From the cell containing the given text, extract its center point as [X, Y] coordinate. 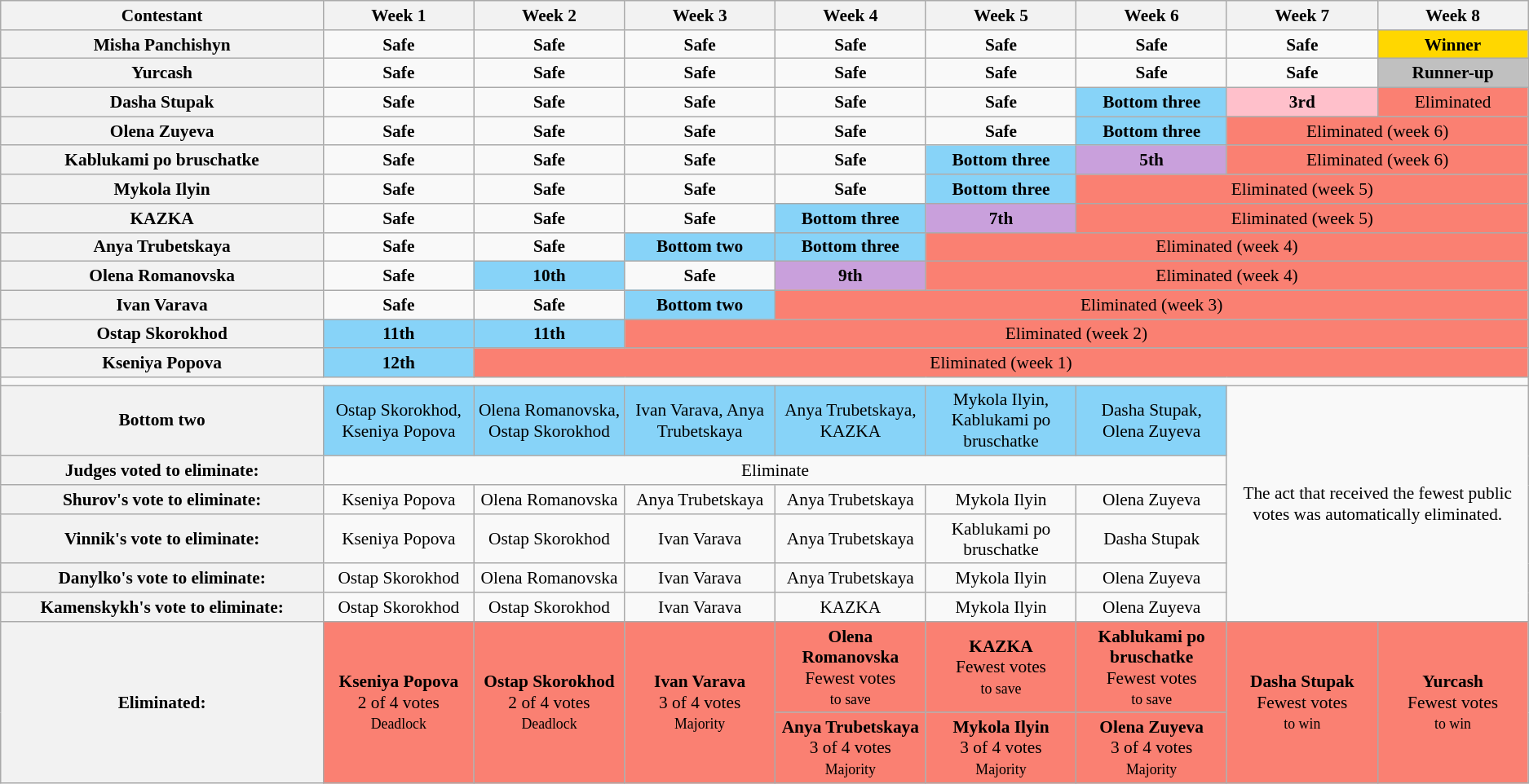
Winner [1453, 45]
Kamenskykh's vote to eliminate: [162, 607]
Olena Zuyeva3 of 4 votesMajority [1151, 748]
Eliminate [775, 470]
Dasha Stupak,Olena Zuyeva [1151, 421]
Dasha Stupak Fewest votesto win [1301, 703]
Ivan Varava, Anya Trubetskaya [700, 421]
Olena Romanovska, Ostap Skorokhod [550, 421]
3rd [1301, 103]
Kseniya Popova2 of 4 votesDeadlock [398, 703]
7th [1001, 218]
Judges voted to eliminate: [162, 470]
Week 6 [1151, 15]
Kablukami po bruschatkeFewest votesto save [1151, 667]
Vinnik's vote to eliminate: [162, 540]
KAZKAFewest votesto save [1001, 667]
Ostap Skorokhod2 of 4 votesDeadlock [550, 703]
Danylko's vote to eliminate: [162, 579]
Eliminated (week 3) [1151, 305]
9th [850, 276]
Week 5 [1001, 15]
10th [550, 276]
Week 3 [700, 15]
Yurcash [162, 73]
Eliminated: [162, 703]
Week 2 [550, 15]
Anya Trubetskaya, KAZKA [850, 421]
Week 8 [1453, 15]
Anya Trubetskaya3 of 4 votesMajority [850, 748]
Mykola Ilyin, Kablukami po bruschatke [1001, 421]
Eliminated [1453, 103]
5th [1151, 161]
Ivan Varava3 of 4 votesMajority [700, 703]
Contestant [162, 15]
Week 4 [850, 15]
Olena RomanovskaFewest votesto save [850, 667]
Runner-up [1453, 73]
Eliminated (week 2) [1076, 334]
12th [398, 363]
Misha Panchishyn [162, 45]
Week 1 [398, 15]
YurcashFewest votesto win [1453, 703]
Week 7 [1301, 15]
Eliminated (week 1) [1001, 363]
Shurov's vote to eliminate: [162, 500]
Ostap Skorokhod, Kseniya Popova [398, 421]
Mykola Ilyin3 of 4 votesMajority [1001, 748]
The act that received the fewest public votes was automatically eliminated. [1377, 504]
